Locate the cell with the specified text and output its [x, y] center coordinate. 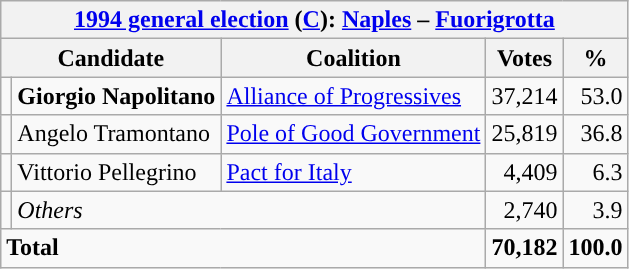
Votes [524, 58]
53.0 [596, 96]
3.9 [596, 210]
Vittorio Pellegrino [116, 172]
Pact for Italy [354, 172]
37,214 [524, 96]
% [596, 58]
Candidate [111, 58]
Pole of Good Government [354, 134]
36.8 [596, 134]
100.0 [596, 248]
6.3 [596, 172]
Total [244, 248]
4,409 [524, 172]
2,740 [524, 210]
70,182 [524, 248]
Coalition [354, 58]
Alliance of Progressives [354, 96]
Others [249, 210]
Angelo Tramontano [116, 134]
25,819 [524, 134]
Giorgio Napolitano [116, 96]
1994 general election (C): Naples – Fuorigrotta [314, 20]
